Determine the (X, Y) coordinate at the center of the cell enclosing the given text.  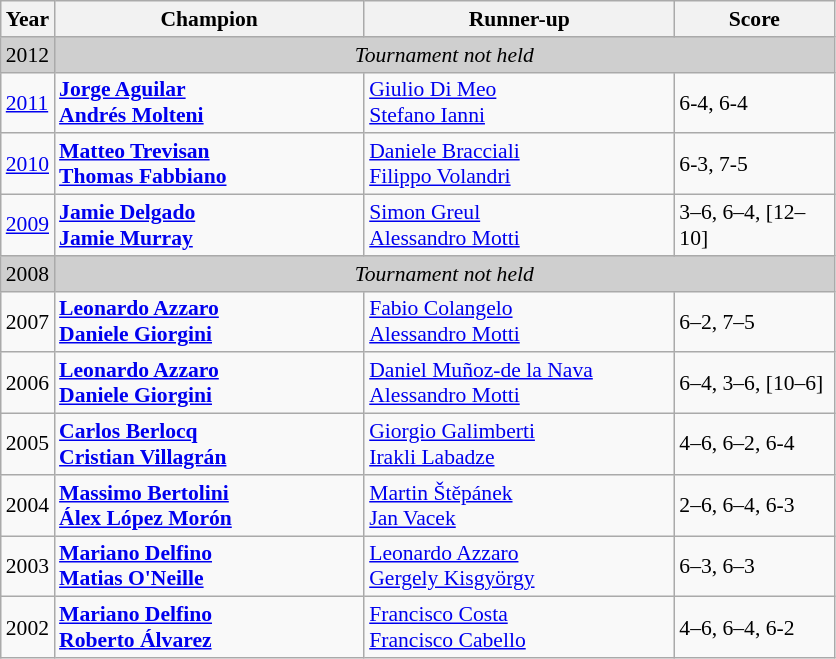
Martin Štěpánek Jan Vacek (519, 506)
Massimo Bertolini Álex López Morón (209, 506)
3–6, 6–4, [12–10] (754, 226)
Simon Greul Alessandro Motti (519, 226)
2008 (28, 274)
Mariano Delfino Matias O'Neille (209, 566)
4–6, 6–2, 6-4 (754, 444)
6-3, 7-5 (754, 164)
2–6, 6–4, 6-3 (754, 506)
2006 (28, 384)
4–6, 6–4, 6-2 (754, 628)
Carlos Berlocq Cristian Villagrán (209, 444)
2005 (28, 444)
6-4, 6-4 (754, 102)
6–4, 3–6, [10–6] (754, 384)
2003 (28, 566)
2010 (28, 164)
Daniele Bracciali Filippo Volandri (519, 164)
2009 (28, 226)
Jorge Aguilar Andrés Molteni (209, 102)
Matteo Trevisan Thomas Fabbiano (209, 164)
Runner-up (519, 19)
Year (28, 19)
2007 (28, 322)
Jamie Delgado Jamie Murray (209, 226)
6–3, 6–3 (754, 566)
Fabio Colangelo Alessandro Motti (519, 322)
Mariano Delfino Roberto Álvarez (209, 628)
Giulio Di Meo Stefano Ianni (519, 102)
2012 (28, 55)
Francisco Costa Francisco Cabello (519, 628)
6–2, 7–5 (754, 322)
Leonardo Azzaro Gergely Kisgyörgy (519, 566)
2011 (28, 102)
Daniel Muñoz-de la Nava Alessandro Motti (519, 384)
Giorgio Galimberti Irakli Labadze (519, 444)
Score (754, 19)
Champion (209, 19)
2002 (28, 628)
2004 (28, 506)
